Determine the [x, y] coordinate at the center of the cell enclosing the given text.  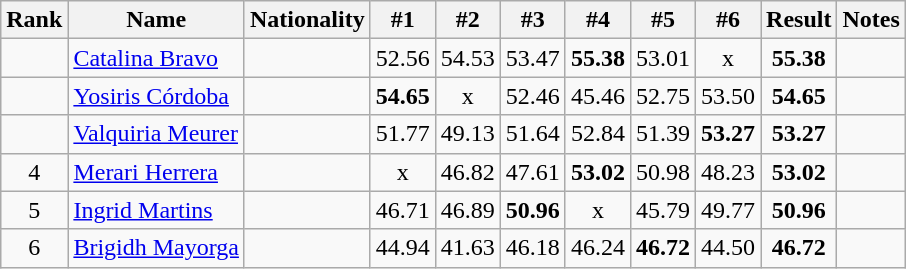
Rank [34, 20]
46.71 [402, 210]
46.82 [468, 172]
49.13 [468, 134]
45.46 [598, 96]
#4 [598, 20]
52.46 [532, 96]
Ingrid Martins [156, 210]
#2 [468, 20]
46.24 [598, 248]
49.77 [728, 210]
46.18 [532, 248]
50.98 [662, 172]
51.64 [532, 134]
51.39 [662, 134]
46.89 [468, 210]
Name [156, 20]
Brigidh Mayorga [156, 248]
48.23 [728, 172]
53.47 [532, 58]
52.75 [662, 96]
Merari Herrera [156, 172]
44.94 [402, 248]
54.53 [468, 58]
5 [34, 210]
53.01 [662, 58]
52.84 [598, 134]
41.63 [468, 248]
#5 [662, 20]
Yosiris Córdoba [156, 96]
45.79 [662, 210]
#3 [532, 20]
44.50 [728, 248]
Valquiria Meurer [156, 134]
6 [34, 248]
Catalina Bravo [156, 58]
4 [34, 172]
#6 [728, 20]
53.50 [728, 96]
Notes [871, 20]
52.56 [402, 58]
#1 [402, 20]
47.61 [532, 172]
51.77 [402, 134]
Result [799, 20]
Nationality [307, 20]
